For the text-containing cell, return its midpoint in (X, Y) coordinate format. 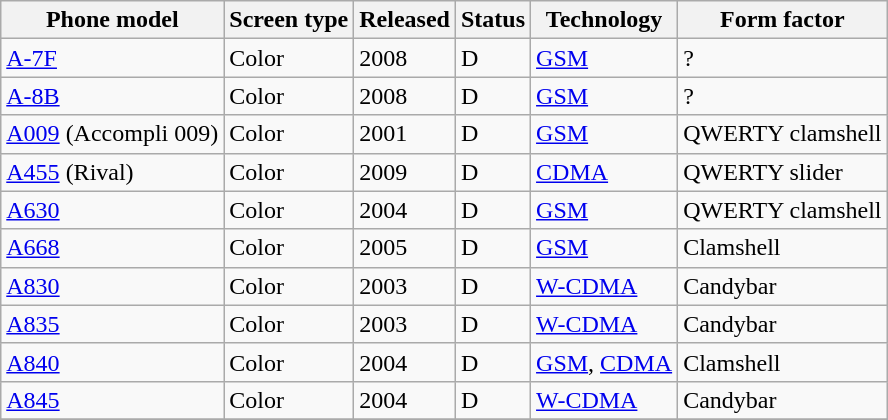
A630 (112, 210)
CDMA (604, 172)
A009 (Accompli 009) (112, 134)
Released (405, 20)
GSM, CDMA (604, 362)
A830 (112, 286)
Technology (604, 20)
2005 (405, 248)
Phone model (112, 20)
Screen type (289, 20)
2009 (405, 172)
2001 (405, 134)
A-8B (112, 96)
A-7F (112, 58)
A835 (112, 324)
Form factor (782, 20)
A455 (Rival) (112, 172)
Status (492, 20)
A845 (112, 400)
A668 (112, 248)
QWERTY slider (782, 172)
A840 (112, 362)
